From the cell containing the given text, extract its center point as (X, Y) coordinate. 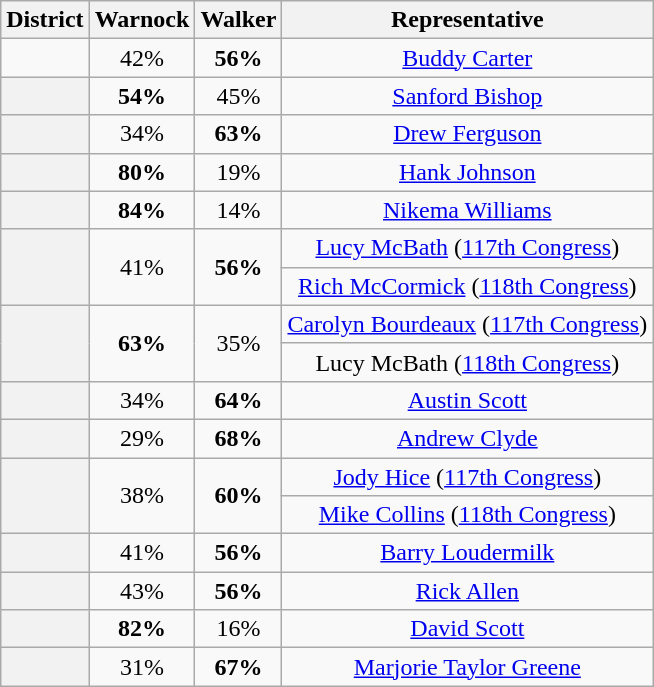
84% (142, 210)
38% (142, 496)
Buddy Carter (468, 58)
Hank Johnson (468, 172)
Representative (468, 20)
Mike Collins (118th Congress) (468, 515)
Lucy McBath (118th Congress) (468, 362)
District (45, 20)
68% (238, 438)
67% (238, 667)
Warnock (142, 20)
19% (238, 172)
Walker (238, 20)
43% (142, 591)
Andrew Clyde (468, 438)
16% (238, 629)
Austin Scott (468, 400)
Drew Ferguson (468, 134)
14% (238, 210)
82% (142, 629)
80% (142, 172)
Lucy McBath (117th Congress) (468, 248)
Jody Hice (117th Congress) (468, 477)
Carolyn Bourdeaux (117th Congress) (468, 324)
35% (238, 343)
Rich McCormick (118th Congress) (468, 286)
Sanford Bishop (468, 96)
31% (142, 667)
David Scott (468, 629)
Marjorie Taylor Greene (468, 667)
54% (142, 96)
60% (238, 496)
42% (142, 58)
Barry Loudermilk (468, 553)
Rick Allen (468, 591)
29% (142, 438)
64% (238, 400)
45% (238, 96)
Nikema Williams (468, 210)
